Identify which cell holds the provided text, then report its (x, y) central coordinate. 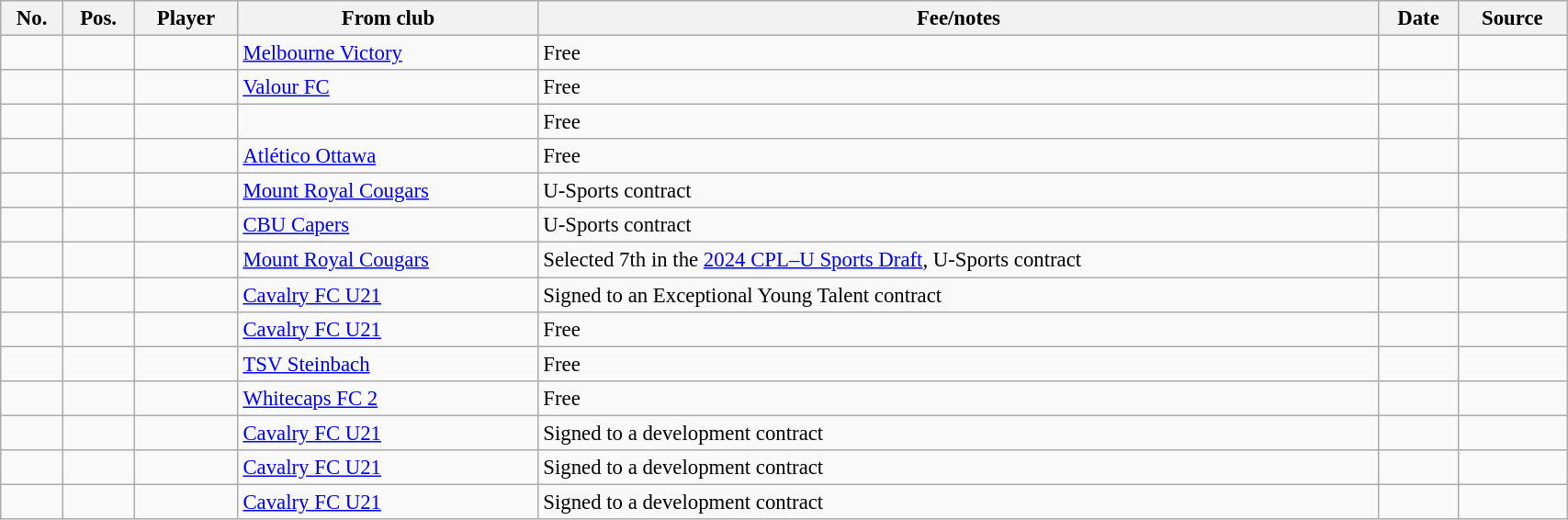
Selected 7th in the 2024 CPL–U Sports Draft, U-Sports contract (959, 260)
Atlético Ottawa (388, 156)
Date (1418, 18)
From club (388, 18)
CBU Capers (388, 225)
Whitecaps FC 2 (388, 398)
Signed to an Exceptional Young Talent contract (959, 295)
Player (186, 18)
Pos. (97, 18)
Valour FC (388, 87)
TSV Steinbach (388, 364)
Source (1512, 18)
Fee/notes (959, 18)
No. (32, 18)
Melbourne Victory (388, 53)
